Return the [X, Y] coordinate for the center point of the cell that contains the specified text.  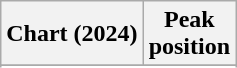
Chart (2024) [72, 34]
Peakposition [189, 34]
